Provide the [X, Y] coordinate of the cell's center where the given text is located.  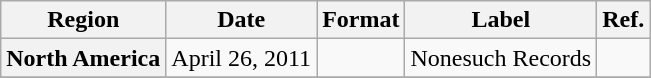
April 26, 2011 [242, 58]
Ref. [624, 20]
Label [501, 20]
Nonesuch Records [501, 58]
Region [84, 20]
North America [84, 58]
Format [361, 20]
Date [242, 20]
